Determine the [x, y] coordinate at the center of the cell enclosing the given text.  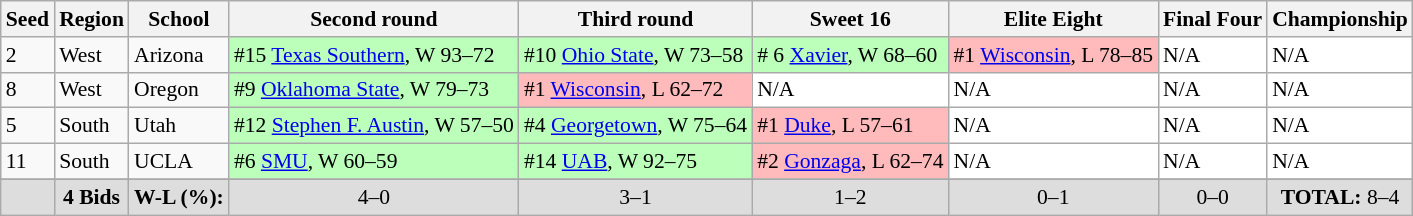
Championship [1340, 19]
1–2 [850, 197]
#2 Gonzaga, L 62–74 [850, 162]
#1 Duke, L 57–61 [850, 126]
Seed [28, 19]
TOTAL: 8–4 [1340, 197]
Utah [179, 126]
Elite Eight [1053, 19]
#10 Ohio State, W 73–58 [636, 55]
11 [28, 162]
Region [92, 19]
#9 Oklahoma State, W 79–73 [374, 90]
3–1 [636, 197]
5 [28, 126]
Third round [636, 19]
8 [28, 90]
Second round [374, 19]
# 6 Xavier, W 68–60 [850, 55]
0–1 [1053, 197]
#12 Stephen F. Austin, W 57–50 [374, 126]
0–0 [1212, 197]
UCLA [179, 162]
Oregon [179, 90]
#4 Georgetown, W 75–64 [636, 126]
4 Bids [92, 197]
Sweet 16 [850, 19]
#1 Wisconsin, L 62–72 [636, 90]
#14 UAB, W 92–75 [636, 162]
2 [28, 55]
#6 SMU, W 60–59 [374, 162]
W-L (%): [179, 197]
4–0 [374, 197]
School [179, 19]
Final Four [1212, 19]
#15 Texas Southern, W 93–72 [374, 55]
#1 Wisconsin, L 78–85 [1053, 55]
Arizona [179, 55]
